Provide the [x, y] coordinate of the cell's center where the given text is located.  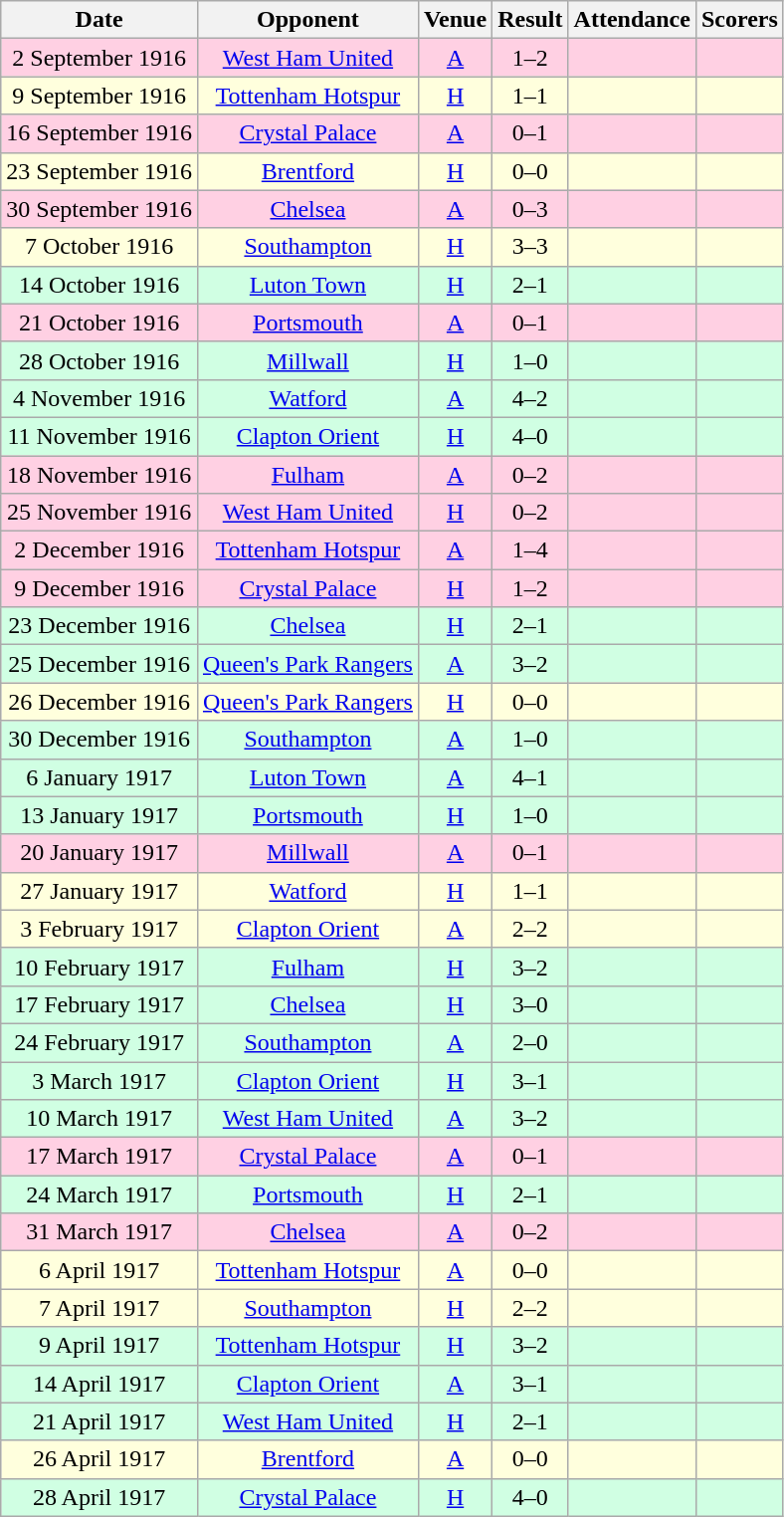
Date [99, 20]
9 April 1917 [99, 1346]
9 September 1916 [99, 96]
24 March 1917 [99, 1194]
31 March 1917 [99, 1232]
4–1 [530, 777]
2 December 1916 [99, 550]
30 December 1916 [99, 740]
13 January 1917 [99, 815]
18 November 1916 [99, 475]
2–0 [530, 1042]
3–3 [530, 247]
6 January 1917 [99, 777]
17 February 1917 [99, 1004]
25 November 1916 [99, 513]
11 November 1916 [99, 436]
4 November 1916 [99, 398]
21 October 1916 [99, 323]
17 March 1917 [99, 1157]
25 December 1916 [99, 664]
3–0 [530, 1004]
28 April 1917 [99, 1497]
27 January 1917 [99, 891]
24 February 1917 [99, 1042]
16 September 1916 [99, 133]
Scorers [739, 20]
26 April 1917 [99, 1459]
21 April 1917 [99, 1421]
7 October 1916 [99, 247]
2 September 1916 [99, 58]
10 March 1917 [99, 1119]
14 April 1917 [99, 1384]
Opponent [307, 20]
3 March 1917 [99, 1080]
26 December 1916 [99, 702]
Attendance [632, 20]
10 February 1917 [99, 967]
28 October 1916 [99, 360]
23 December 1916 [99, 626]
4–2 [530, 398]
3 February 1917 [99, 929]
7 April 1917 [99, 1308]
23 September 1916 [99, 171]
0–3 [530, 209]
Result [530, 20]
30 September 1916 [99, 209]
1–4 [530, 550]
14 October 1916 [99, 285]
9 December 1916 [99, 588]
6 April 1917 [99, 1270]
20 January 1917 [99, 853]
Venue [455, 20]
